Identify which cell holds the provided text, then report its (x, y) central coordinate. 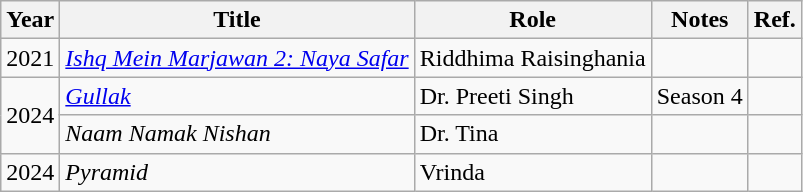
Riddhima Raisinghania (532, 58)
Naam Namak Nishan (237, 134)
Ishq Mein Marjawan 2: Naya Safar (237, 58)
Dr. Tina (532, 134)
Notes (700, 20)
Pyramid (237, 172)
Year (30, 20)
Season 4 (700, 96)
Role (532, 20)
Dr. Preeti Singh (532, 96)
Ref. (774, 20)
Vrinda (532, 172)
Gullak (237, 96)
2021 (30, 58)
Title (237, 20)
